Find where the given text appears and provide that cell's center as (x, y) coordinate. 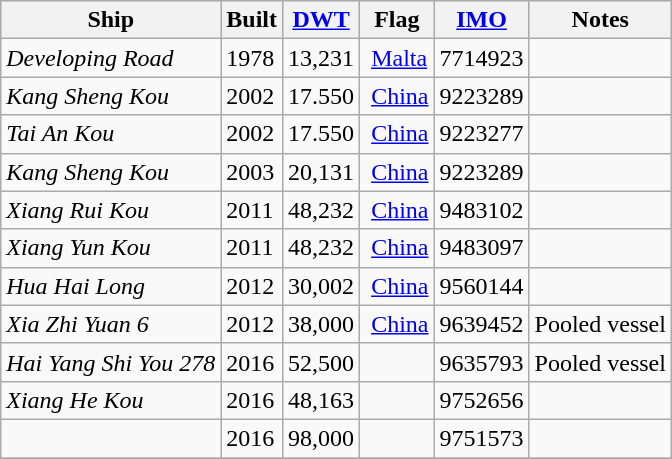
IMO (482, 20)
DWT (322, 20)
Xia Zhi Yuan 6 (111, 324)
Ship (111, 20)
9483097 (482, 248)
9635793 (482, 362)
Malta (397, 58)
52,500 (322, 362)
48,163 (322, 400)
9560144 (482, 286)
Flag (397, 20)
9483102 (482, 210)
Hua Hai Long (111, 286)
38,000 (322, 324)
Built (252, 20)
30,002 (322, 286)
7714923 (482, 58)
98,000 (322, 438)
Developing Road (111, 58)
13,231 (322, 58)
9223277 (482, 134)
20,131 (322, 172)
Tai An Kou (111, 134)
Hai Yang Shi You 278 (111, 362)
9752656 (482, 400)
2003 (252, 172)
Xiang Rui Kou (111, 210)
Xiang He Kou (111, 400)
9751573 (482, 438)
Notes (600, 20)
9639452 (482, 324)
Xiang Yun Kou (111, 248)
1978 (252, 58)
